Scan for the cell matching the given text and deliver its (X, Y) coordinate at center. 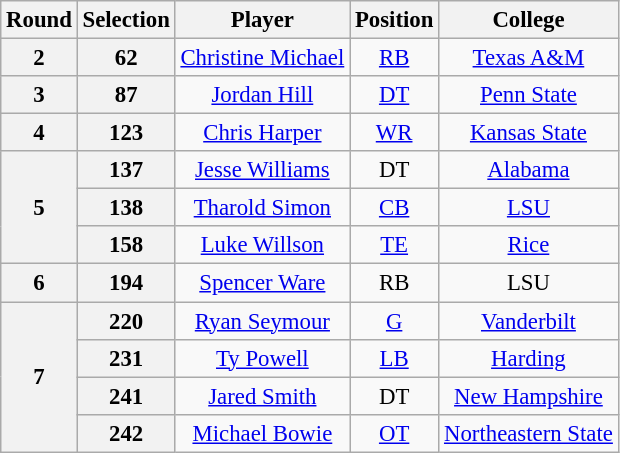
OT (394, 433)
158 (126, 245)
New Hampshire (529, 396)
Position (394, 20)
5 (39, 208)
Jordan Hill (262, 95)
Player (262, 20)
Jared Smith (262, 396)
Rice (529, 245)
Alabama (529, 170)
Spencer Ware (262, 283)
220 (126, 321)
Harding (529, 358)
7 (39, 377)
6 (39, 283)
Round (39, 20)
Kansas State (529, 133)
3 (39, 95)
Selection (126, 20)
College (529, 20)
242 (126, 433)
Penn State (529, 95)
Vanderbilt (529, 321)
Christine Michael (262, 58)
WR (394, 133)
4 (39, 133)
Luke Willson (262, 245)
194 (126, 283)
Chris Harper (262, 133)
LB (394, 358)
87 (126, 95)
Michael Bowie (262, 433)
138 (126, 208)
241 (126, 396)
62 (126, 58)
Ryan Seymour (262, 321)
CB (394, 208)
Northeastern State (529, 433)
G (394, 321)
Tharold Simon (262, 208)
2 (39, 58)
137 (126, 170)
Texas A&M (529, 58)
TE (394, 245)
231 (126, 358)
Ty Powell (262, 358)
123 (126, 133)
Jesse Williams (262, 170)
